Provide the [X, Y] coordinate of the cell's center where the given text is located.  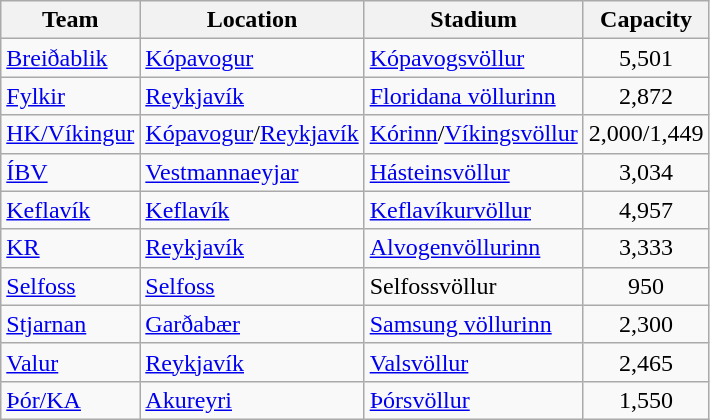
Vestmannaeyjar [252, 172]
ÍBV [70, 172]
Team [70, 20]
Hásteinsvöllur [474, 172]
Þórsvöllur [474, 400]
Akureyri [252, 400]
Capacity [646, 20]
Samsung völlurinn [474, 324]
Stjarnan [70, 324]
5,501 [646, 58]
Selfossvöllur [474, 286]
2,872 [646, 96]
Þór/KA [70, 400]
Valur [70, 362]
Valsvöllur [474, 362]
Garðabær [252, 324]
Kópavogur/Reykjavík [252, 134]
Fylkir [70, 96]
Stadium [474, 20]
Location [252, 20]
Kópavogur [252, 58]
Kópavogsvöllur [474, 58]
Floridana völlurinn [474, 96]
2,300 [646, 324]
2,000/1,449 [646, 134]
3,333 [646, 248]
4,957 [646, 210]
HK/Víkingur [70, 134]
KR [70, 248]
Breiðablik [70, 58]
3,034 [646, 172]
2,465 [646, 362]
Alvogenvöllurinn [474, 248]
950 [646, 286]
Kórinn/Víkingsvöllur [474, 134]
Keflavíkurvöllur [474, 210]
1,550 [646, 400]
